Locate the cell with the specified text and output its (X, Y) center coordinate. 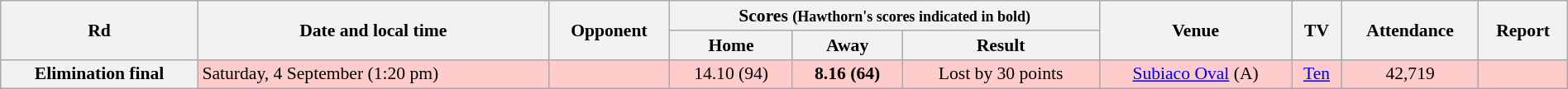
Saturday, 4 September (1:20 pm) (373, 74)
Date and local time (373, 30)
Ten (1317, 74)
Result (1001, 45)
TV (1317, 30)
Away (847, 45)
8.16 (64) (847, 74)
Scores (Hawthorn's scores indicated in bold) (885, 16)
Venue (1196, 30)
Report (1523, 30)
Lost by 30 points (1001, 74)
Subiaco Oval (A) (1196, 74)
Opponent (609, 30)
Rd (99, 30)
14.10 (94) (731, 74)
Attendance (1410, 30)
Elimination final (99, 74)
42,719 (1410, 74)
Home (731, 45)
